Detect which cell encompasses the target text, then output its [X, Y] center coordinate. 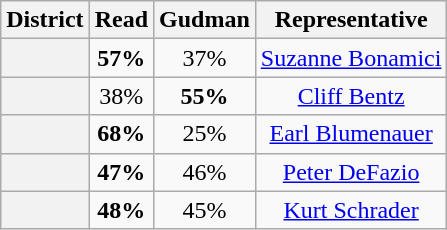
Representative [351, 20]
37% [205, 58]
Suzanne Bonamici [351, 58]
Peter DeFazio [351, 172]
District [45, 20]
57% [121, 58]
48% [121, 210]
46% [205, 172]
38% [121, 96]
68% [121, 134]
Gudman [205, 20]
47% [121, 172]
Read [121, 20]
45% [205, 210]
Kurt Schrader [351, 210]
25% [205, 134]
Earl Blumenauer [351, 134]
Cliff Bentz [351, 96]
55% [205, 96]
